Return (x, y) of the center of cell containing provided text 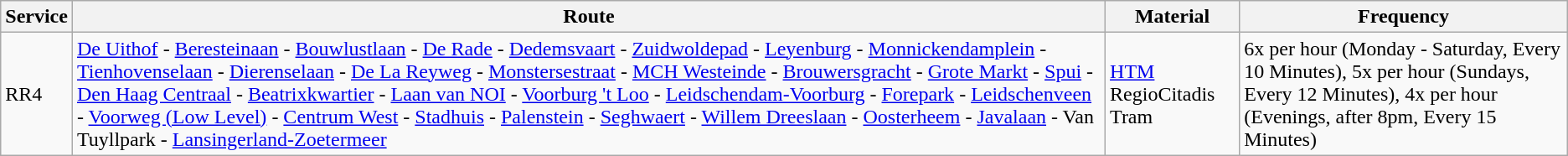
6x per hour (Monday - Saturday, Every 10 Minutes), 5x per hour (Sundays, Every 12 Minutes), 4x per hour (Evenings, after 8pm, Every 15 Minutes) (1404, 94)
Route (588, 17)
Frequency (1404, 17)
RR4 (37, 94)
Material (1173, 17)
HTM RegioCitadis Tram (1173, 94)
Service (37, 17)
